Return the [X, Y] coordinate for the center point of the cell that contains the specified text.  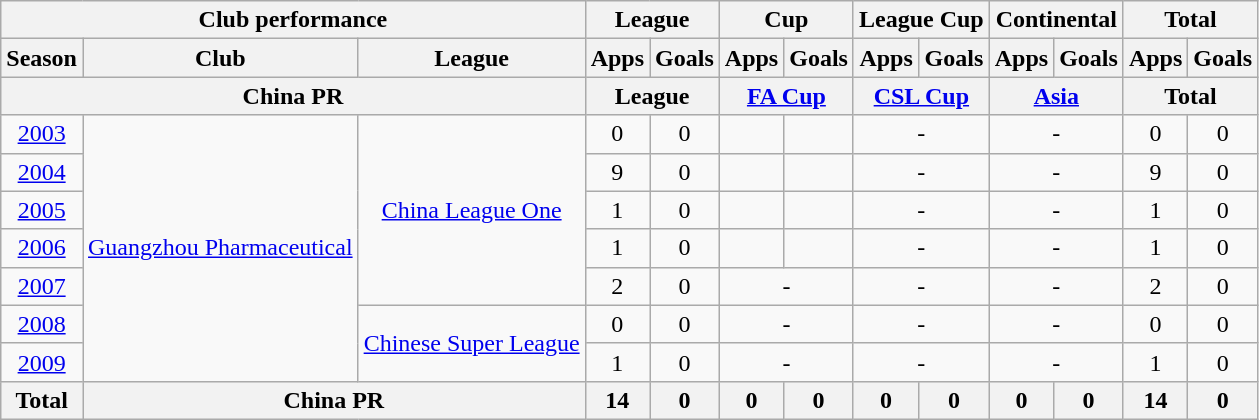
CSL Cup [921, 96]
2006 [42, 248]
Continental [1056, 20]
Cup [786, 20]
Club [220, 58]
Club performance [293, 20]
League Cup [921, 20]
FA Cup [786, 96]
Guangzhou Pharmaceutical [220, 248]
Asia [1056, 96]
2005 [42, 210]
Chinese Super League [472, 343]
2008 [42, 324]
2003 [42, 134]
China League One [472, 210]
Season [42, 58]
2009 [42, 362]
2004 [42, 172]
2007 [42, 286]
